For the text-containing cell, return its midpoint in [x, y] coordinate format. 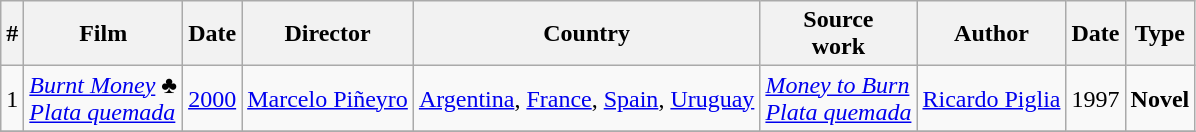
Novel [1160, 98]
Sourcework [838, 34]
Marcelo Piñeyro [328, 98]
Ricardo Piglia [992, 98]
1997 [1096, 98]
Director [328, 34]
Author [992, 34]
# [12, 34]
Argentina, France, Spain, Uruguay [586, 98]
Money to BurnPlata quemada [838, 98]
2000 [212, 98]
Type [1160, 34]
Burnt Money ♣Plata quemada [104, 98]
1 [12, 98]
Film [104, 34]
Country [586, 34]
